Return [x, y] of the center of cell containing provided text 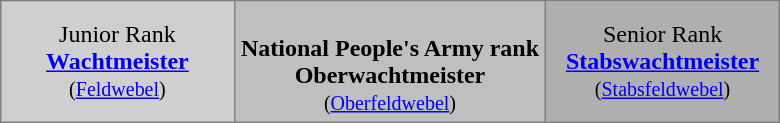
Junior RankWachtmeister(Feldwebel) [118, 62]
Senior RankStabswachtmeister (Stabsfeldwebel) [663, 62]
National People's Army rankOberwachtmeister(Oberfeldwebel) [390, 62]
